Capture the cell that displays the provided text and extract its (x, y) central coordinate. 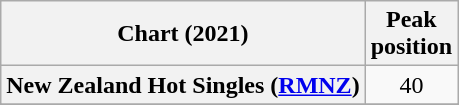
New Zealand Hot Singles (RMNZ) (183, 85)
40 (411, 85)
Peakposition (411, 34)
Chart (2021) (183, 34)
